Provide the (x, y) coordinate of the cell's center where the given text is located.  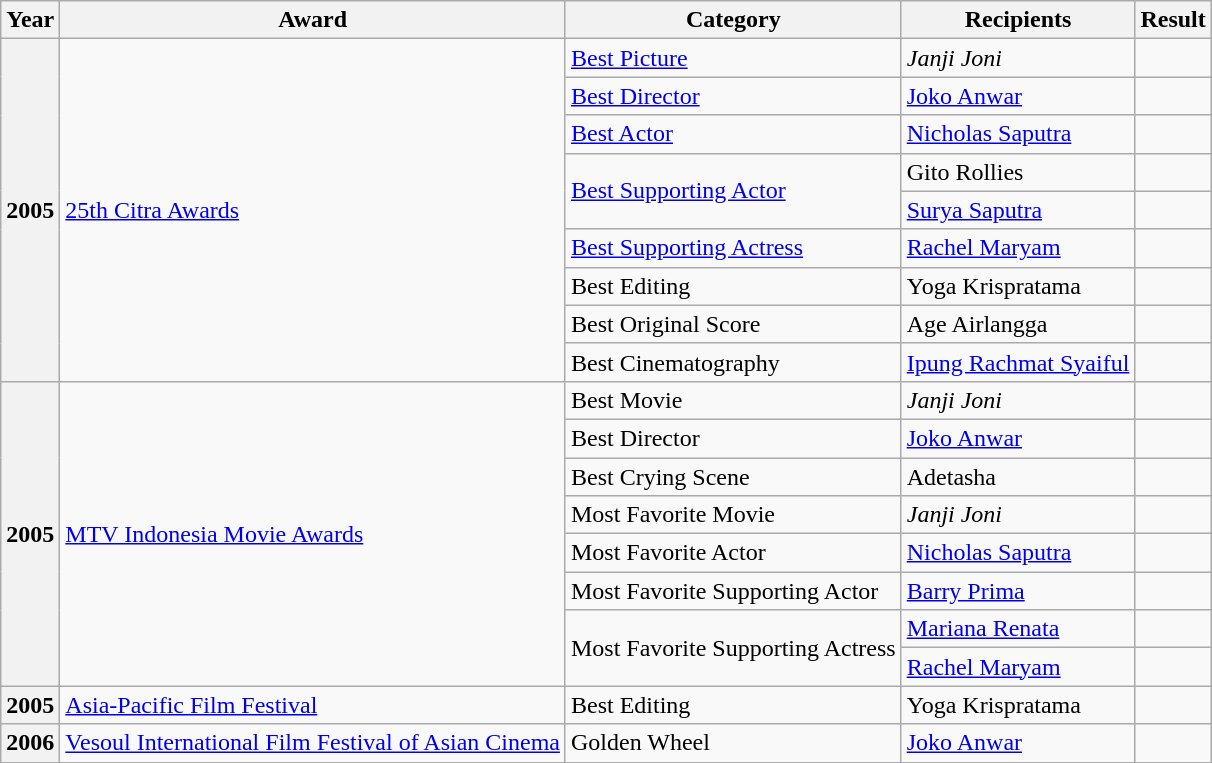
Best Supporting Actor (733, 191)
Most Favorite Supporting Actor (733, 591)
Vesoul International Film Festival of Asian Cinema (313, 743)
Barry Prima (1018, 591)
Most Favorite Supporting Actress (733, 648)
Age Airlangga (1018, 324)
Golden Wheel (733, 743)
MTV Indonesia Movie Awards (313, 533)
Award (313, 20)
Asia-Pacific Film Festival (313, 705)
2006 (30, 743)
25th Citra Awards (313, 210)
Category (733, 20)
Mariana Renata (1018, 629)
Best Actor (733, 134)
Best Supporting Actress (733, 248)
Most Favorite Actor (733, 553)
Best Original Score (733, 324)
Adetasha (1018, 477)
Most Favorite Movie (733, 515)
Best Crying Scene (733, 477)
Gito Rollies (1018, 172)
Surya Saputra (1018, 210)
Best Cinematography (733, 362)
Best Picture (733, 58)
Ipung Rachmat Syaiful (1018, 362)
Result (1173, 20)
Recipients (1018, 20)
Year (30, 20)
Best Movie (733, 400)
